Determine the (X, Y) coordinate at the center of the cell enclosing the given text.  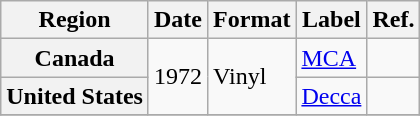
Ref. (394, 20)
Label (332, 20)
Canada (75, 58)
Decca (332, 96)
Date (178, 20)
Vinyl (252, 77)
United States (75, 96)
MCA (332, 58)
1972 (178, 77)
Region (75, 20)
Format (252, 20)
